Extract the [x, y] coordinate from the center of the cell holding the provided text.  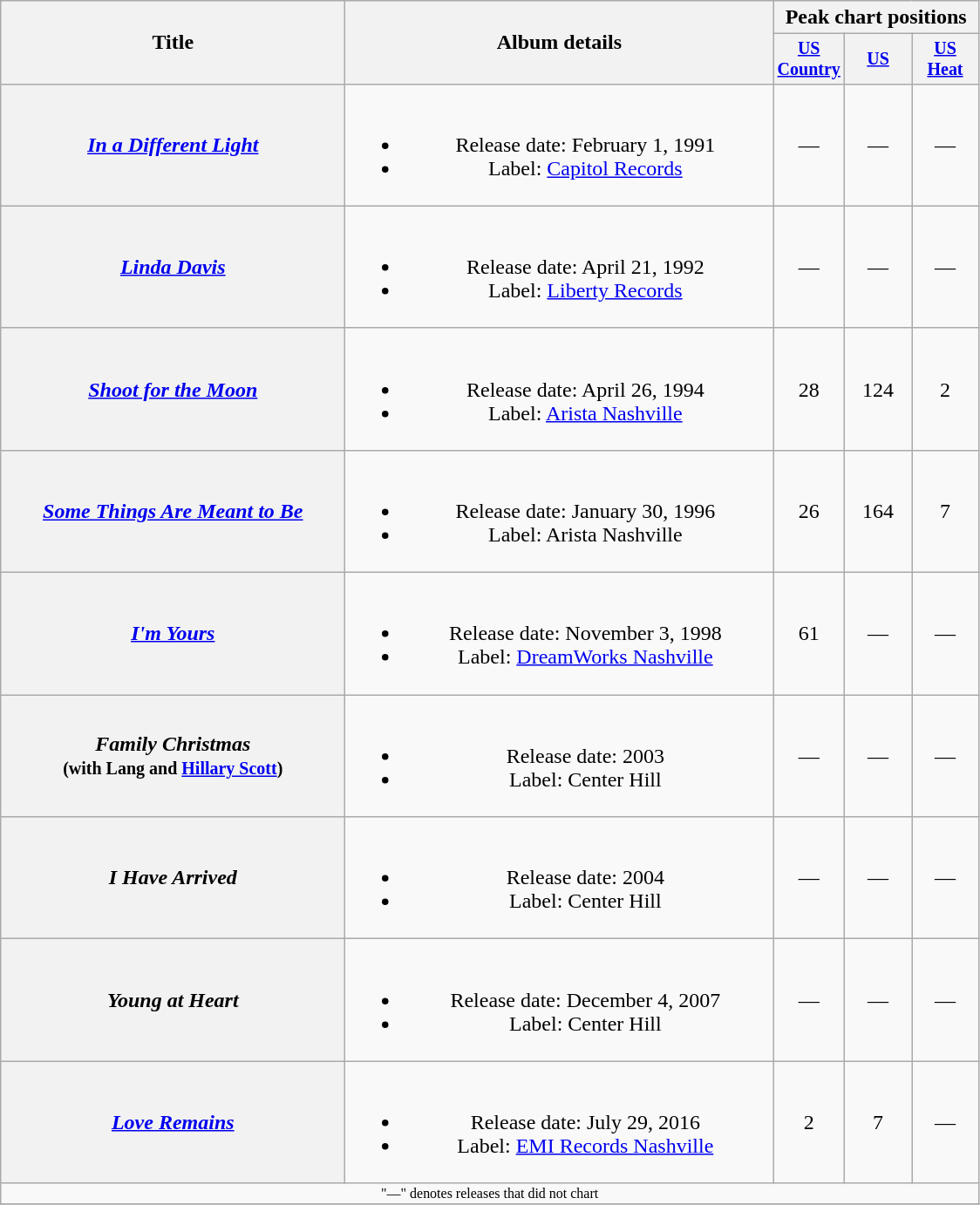
Title [173, 43]
Release date: April 26, 1994Label: Arista Nashville [560, 389]
Release date: 2003Label: Center Hill [560, 756]
Release date: July 29, 2016Label: EMI Records Nashville [560, 1122]
Peak chart positions [876, 17]
26 [809, 511]
124 [879, 389]
164 [879, 511]
US [879, 59]
I Have Arrived [173, 878]
Album details [560, 43]
Release date: December 4, 2007Label: Center Hill [560, 1000]
Young at Heart [173, 1000]
Release date: January 30, 1996Label: Arista Nashville [560, 511]
"—" denotes releases that did not chart [490, 1194]
Some Things Are Meant to Be [173, 511]
Linda Davis [173, 267]
Release date: 2004Label: Center Hill [560, 878]
Release date: November 3, 1998Label: DreamWorks Nashville [560, 634]
Love Remains [173, 1122]
Shoot for the Moon [173, 389]
In a Different Light [173, 145]
US Heat [945, 59]
28 [809, 389]
61 [809, 634]
Release date: April 21, 1992Label: Liberty Records [560, 267]
Release date: February 1, 1991Label: Capitol Records [560, 145]
Family Christmas(with Lang and Hillary Scott) [173, 756]
I'm Yours [173, 634]
US Country [809, 59]
